Output the [x, y] coordinate of the center of the cell containing the given text.  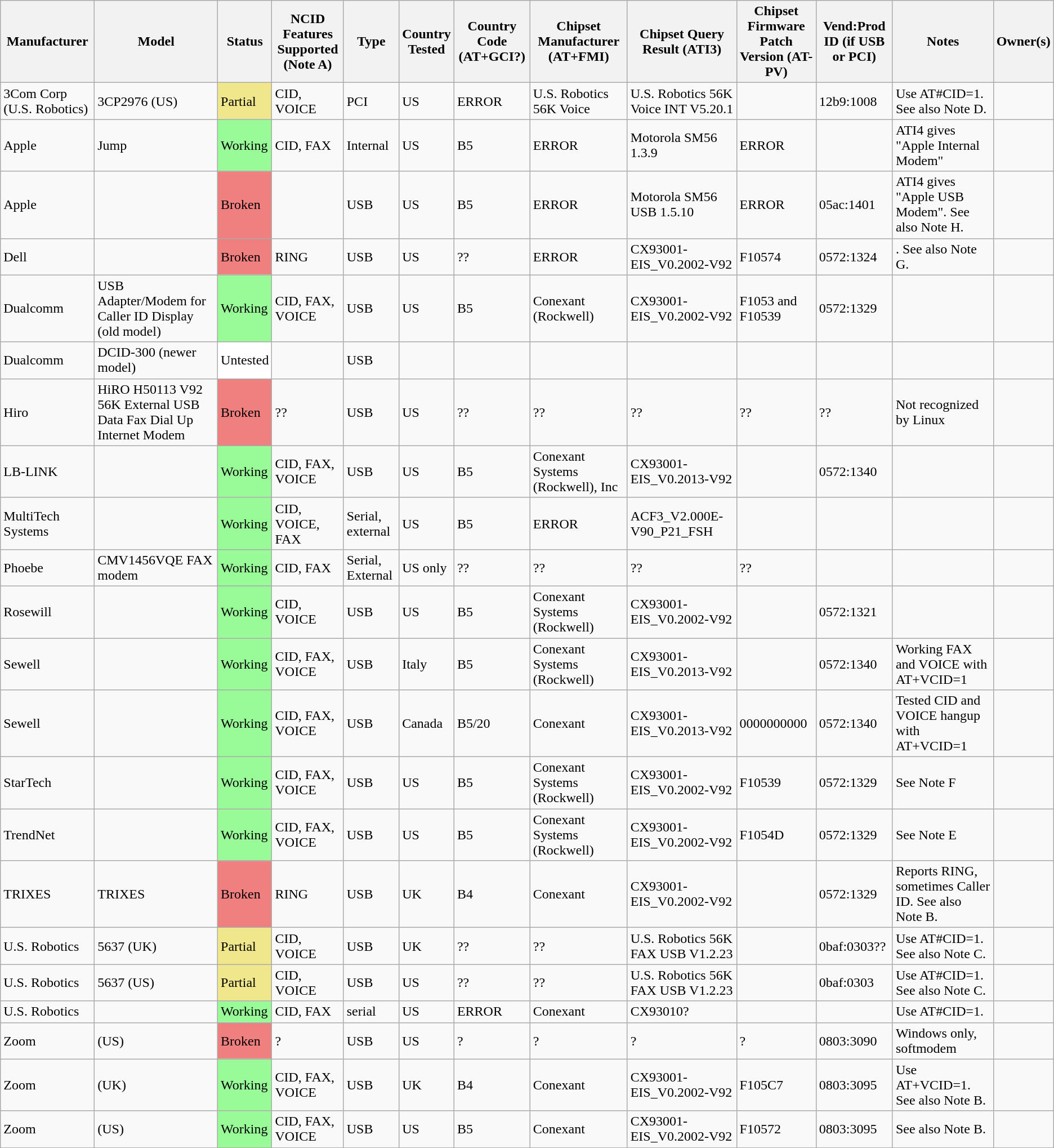
F10572 [776, 1129]
TrendNet [47, 835]
3CP2976 (US) [157, 101]
(UK) [157, 1085]
0572:1324 [854, 257]
Conexant (Rockwell) [579, 309]
Owner(s) [1024, 42]
Motorola SM56 USB 1.5.10 [682, 205]
Serial, External [371, 568]
Model [157, 42]
. See also Note G. [943, 257]
serial [371, 1012]
StarTech [47, 783]
Vend:Prod ID (if USB or PCI) [854, 42]
Conexant Systems (Rockwell), Inc [579, 471]
F10539 [776, 783]
Serial, external [371, 523]
See also Note B. [943, 1129]
ATI4 gives "Apple Internal Modem" [943, 145]
See Note E [943, 835]
Type [371, 42]
5637 (UK) [157, 946]
F1053 and F10539 [776, 309]
0baf:0303?? [854, 946]
DCID-300 (newer model) [157, 361]
CID, VOICE, FAX [307, 523]
F105C7 [776, 1085]
Phoebe [47, 568]
U.S. Robotics 56K Voice [579, 101]
Rosewill [47, 612]
MultiTech Systems [47, 523]
Canada [427, 723]
Use AT+VCID=1. See also Note B. [943, 1085]
12b9:1008 [854, 101]
USB Adapter/Modem for Caller ID Display (old model) [157, 309]
Reports RING, sometimes Caller ID. See also Note B. [943, 895]
05ac:1401 [854, 205]
Chipset Query Result (ATI3) [682, 42]
U.S. Robotics 56K Voice INT V5.20.1 [682, 101]
Jump [157, 145]
0572:1321 [854, 612]
0000000000 [776, 723]
Country Tested [427, 42]
ATI4 gives "Apple USB Modem". See also Note H. [943, 205]
CX93010? [682, 1012]
Italy [427, 664]
Hiro [47, 412]
See Note F [943, 783]
LB-LINK [47, 471]
PCI [371, 101]
Chipset Manufacturer (AT+FMI) [579, 42]
F1054D [776, 835]
Notes [943, 42]
CMV1456VQE FAX modem [157, 568]
B5/20 [492, 723]
Use AT#CID=1. See also Note D. [943, 101]
US only [427, 568]
HiRO H50113 V92 56K External USB Data Fax Dial Up Internet Modem [157, 412]
Motorola SM56 1.3.9 [682, 145]
Working FAX and VOICE with AT+VCID=1 [943, 664]
Internal [371, 145]
Windows only, softmodem [943, 1041]
Country Code (AT+GCI?) [492, 42]
NCID Features Supported (Note A) [307, 42]
Status [245, 42]
5637 (US) [157, 982]
Tested CID and VOICE hangup with AT+VCID=1 [943, 723]
0baf:0303 [854, 982]
ACF3_V2.000E-V90_P21_FSH [682, 523]
Chipset Firmware Patch Version (AT-PV) [776, 42]
3Com Corp (U.S. Robotics) [47, 101]
Use AT#CID=1. [943, 1012]
Untested [245, 361]
0803:3090 [854, 1041]
Manufacturer [47, 42]
Dell [47, 257]
Not recognized by Linux [943, 412]
F10574 [776, 257]
